Find where the given text appears and provide that cell's center as (x, y) coordinate. 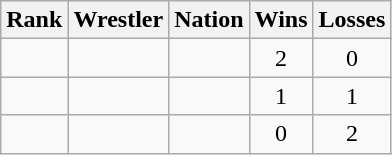
Rank (34, 20)
Nation (209, 20)
Wins (281, 20)
Wrestler (118, 20)
Losses (352, 20)
